Identify which cell holds the provided text, then report its [X, Y] central coordinate. 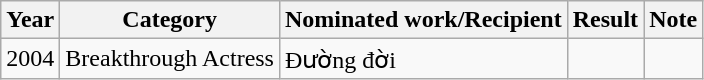
Category [170, 20]
Note [674, 20]
2004 [30, 59]
Đường đời [423, 59]
Breakthrough Actress [170, 59]
Year [30, 20]
Result [605, 20]
Nominated work/Recipient [423, 20]
